Detect which cell encompasses the target text, then output its [x, y] center coordinate. 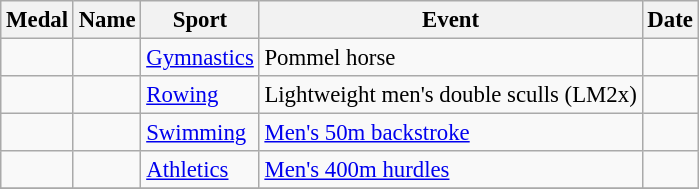
Sport [200, 20]
Date [670, 20]
Event [450, 20]
Rowing [200, 95]
Lightweight men's double sculls (LM2x) [450, 95]
Name [107, 20]
Gymnastics [200, 58]
Men's 400m hurdles [450, 170]
Swimming [200, 133]
Men's 50m backstroke [450, 133]
Medal [38, 20]
Athletics [200, 170]
Pommel horse [450, 58]
